Search for the cell housing the specified text and yield its (x, y) center coordinate. 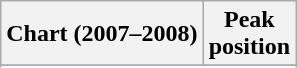
Peakposition (249, 34)
Chart (2007–2008) (102, 34)
